Capture the cell that displays the provided text and extract its (X, Y) central coordinate. 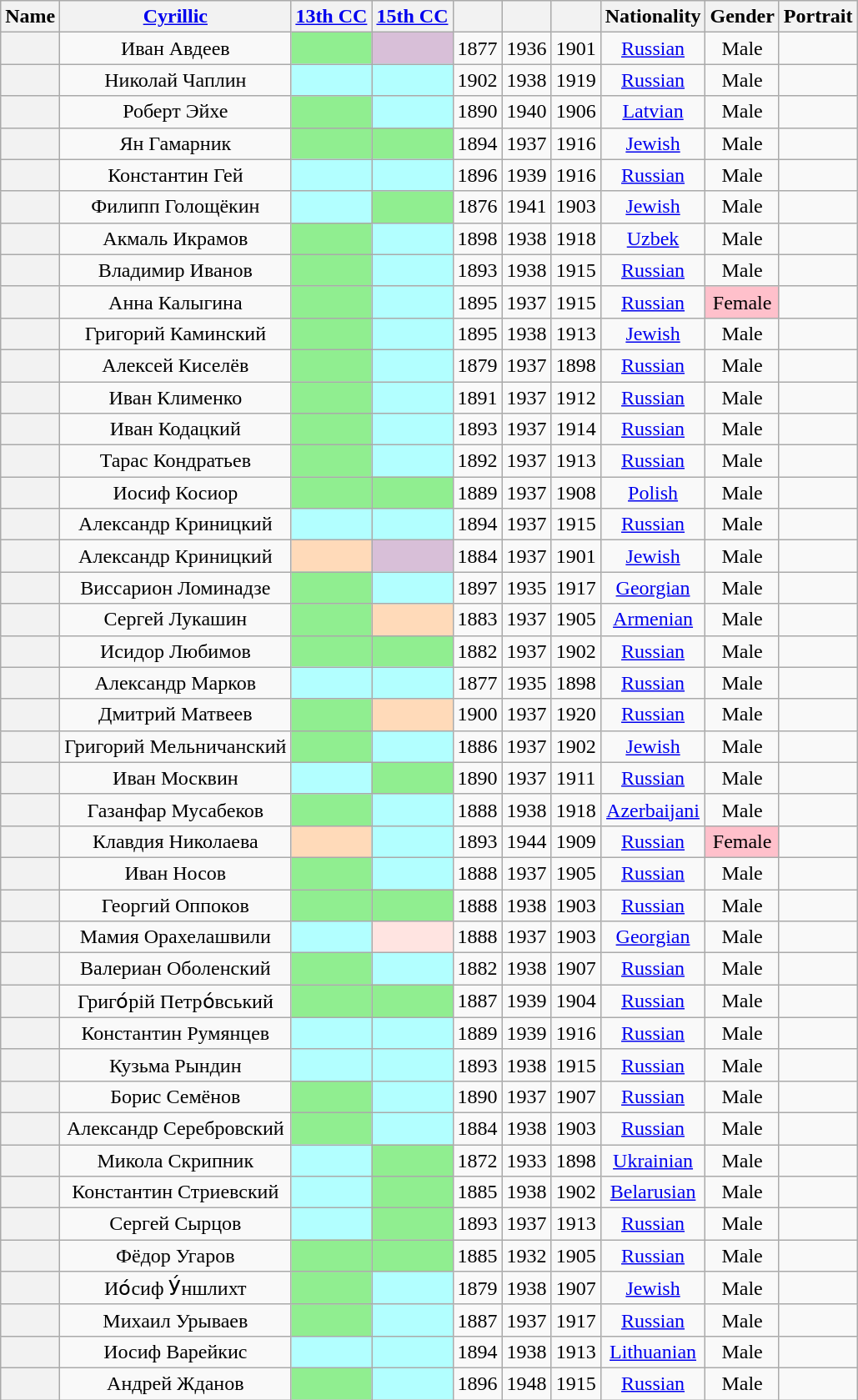
1919 (575, 80)
1897 (477, 588)
1886 (477, 746)
Николай Чаплин (175, 80)
Акмаль Икрамов (175, 238)
Филипп Голощёкин (175, 207)
Исидор Любимов (175, 651)
Владимир Иванов (175, 270)
Belarusian (653, 1192)
1891 (477, 398)
Дмитрий Матвеев (175, 715)
1920 (575, 715)
Фёдор Угаров (175, 1256)
1900 (477, 715)
Валериан Оболенский (175, 969)
Latvian (653, 112)
Portrait (818, 17)
Иван Носов (175, 873)
Иван Клименко (175, 398)
Константин Гей (175, 175)
Борис Семёнов (175, 1096)
Cyrillic (175, 17)
Ио́сиф У́ншлихт (175, 1288)
Иосиф Косиор (175, 493)
Кузьма Рындин (175, 1065)
15th CC (412, 17)
1876 (477, 207)
13th CC (332, 17)
1936 (527, 48)
Gender (742, 17)
Виссарион Ломинадзе (175, 588)
1892 (477, 461)
Михаил Урываев (175, 1320)
Сергей Сырцов (175, 1224)
Иван Авдеев (175, 48)
Микола Скрипник (175, 1160)
1914 (575, 429)
Polish (653, 493)
Клавдия Николаева (175, 841)
Uzbek (653, 238)
1912 (575, 398)
1948 (527, 1383)
Григорий Каминский (175, 334)
1904 (575, 1001)
1932 (527, 1256)
Александр Марков (175, 683)
Иван Кодацкий (175, 429)
Azerbaijani (653, 810)
Андрей Жданов (175, 1383)
1940 (527, 112)
Георгий Оппоков (175, 905)
Анна Калыгина (175, 302)
Алексей Киселёв (175, 365)
1909 (575, 841)
Константин Стриевский (175, 1192)
1906 (575, 112)
Григо́рій Петро́вський (175, 1001)
1933 (527, 1160)
1911 (575, 778)
Lithuanian (653, 1352)
Ян Гамарник (175, 143)
Тарас Кондратьев (175, 461)
1883 (477, 620)
Константин Румянцев (175, 1033)
Мамия Орахелашвили (175, 937)
Григорий Мельничанский (175, 746)
Газанфар Мусабеков (175, 810)
Иван Москвин (175, 778)
Ukrainian (653, 1160)
1908 (575, 493)
Name (30, 17)
1941 (527, 207)
Александр Серебровский (175, 1128)
Роберт Эйхе (175, 112)
Иосиф Варейкис (175, 1352)
Nationality (653, 17)
1944 (527, 841)
Armenian (653, 620)
Сергей Лукашин (175, 620)
1872 (477, 1160)
